Extract the (X, Y) coordinate from the center of the cell holding the provided text.  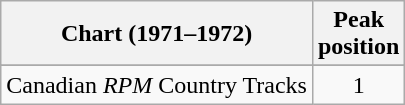
1 (358, 85)
Canadian RPM Country Tracks (157, 85)
Chart (1971–1972) (157, 34)
Peakposition (358, 34)
